Identify which cell holds the provided text, then report its [x, y] central coordinate. 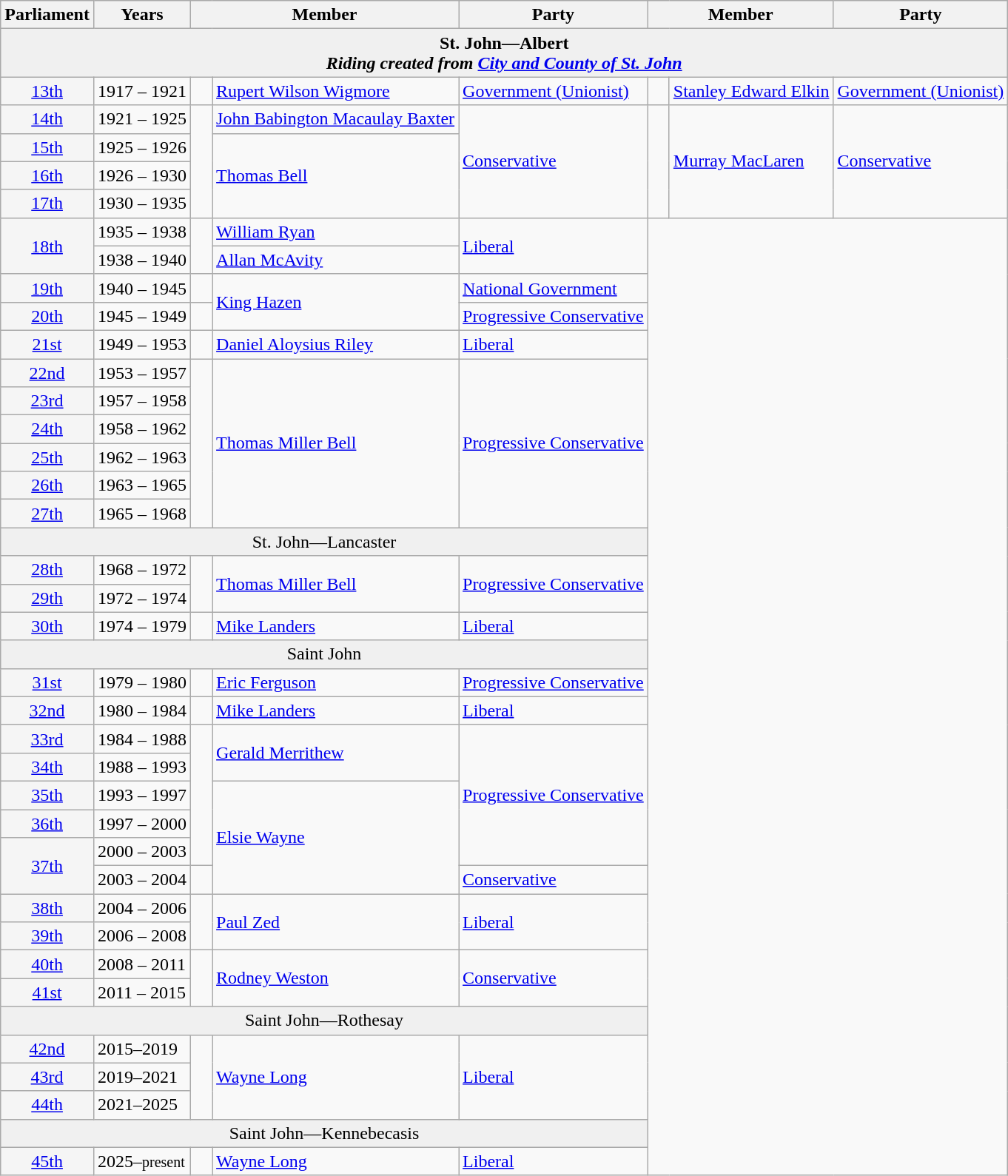
25th [47, 457]
1979 – 1980 [142, 682]
National Government [554, 288]
1972 – 1974 [142, 598]
37th [47, 866]
2008 – 2011 [142, 964]
Thomas Bell [336, 175]
1935 – 1938 [142, 232]
43rd [47, 1077]
41st [47, 992]
2003 – 2004 [142, 880]
Elsie Wayne [336, 837]
33rd [47, 739]
31st [47, 682]
1963 – 1965 [142, 485]
1930 – 1935 [142, 204]
Allan McAvity [336, 260]
Eric Ferguson [336, 682]
Rupert Wilson Wigmore [336, 91]
Years [142, 15]
27th [47, 514]
Daniel Aloysius Riley [336, 344]
1980 – 1984 [142, 710]
2025–present [142, 1161]
20th [47, 316]
1917 – 1921 [142, 91]
1968 – 1972 [142, 570]
1938 – 1940 [142, 260]
1925 – 1926 [142, 147]
Paul Zed [336, 922]
Saint John—Rothesay [324, 1021]
17th [47, 204]
34th [47, 767]
1949 – 1953 [142, 344]
35th [47, 795]
1940 – 1945 [142, 288]
2006 – 2008 [142, 936]
32nd [47, 710]
15th [47, 147]
16th [47, 175]
1988 – 1993 [142, 767]
36th [47, 824]
Saint John—Kennebecasis [324, 1133]
John Babington Macaulay Baxter [336, 119]
1957 – 1958 [142, 401]
1958 – 1962 [142, 429]
2015–2019 [142, 1049]
42nd [47, 1049]
Murray MacLaren [751, 161]
18th [47, 246]
Rodney Weston [336, 978]
1962 – 1963 [142, 457]
21st [47, 344]
14th [47, 119]
Gerald Merrithew [336, 753]
Stanley Edward Elkin [751, 91]
29th [47, 598]
Parliament [47, 15]
30th [47, 626]
1953 – 1957 [142, 372]
1945 – 1949 [142, 316]
Saint John [324, 654]
1926 – 1930 [142, 175]
26th [47, 485]
1965 – 1968 [142, 514]
38th [47, 908]
45th [47, 1161]
2019–2021 [142, 1077]
King Hazen [336, 302]
28th [47, 570]
1984 – 1988 [142, 739]
19th [47, 288]
13th [47, 91]
24th [47, 429]
1993 – 1997 [142, 795]
44th [47, 1105]
23rd [47, 401]
1974 – 1979 [142, 626]
2000 – 2003 [142, 852]
39th [47, 936]
St. John—AlbertRiding created from City and County of St. John [505, 53]
William Ryan [336, 232]
St. John—Lancaster [324, 542]
2021–2025 [142, 1105]
1997 – 2000 [142, 824]
22nd [47, 372]
40th [47, 964]
1921 – 1925 [142, 119]
2011 – 2015 [142, 992]
2004 – 2006 [142, 908]
